Find where the given text appears and provide that cell's center as (x, y) coordinate. 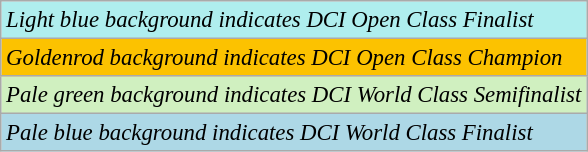
Light blue background indicates DCI Open Class Finalist (294, 20)
Goldenrod background indicates DCI Open Class Champion (294, 58)
Pale blue background indicates DCI World Class Finalist (294, 133)
Pale green background indicates DCI World Class Semifinalist (294, 95)
